Provide the (X, Y) coordinate of the cell's center where the given text is located.  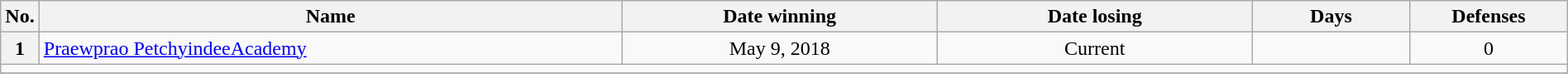
Name (331, 17)
0 (1489, 48)
Current (1095, 48)
Date losing (1095, 17)
Date winning (779, 17)
Defenses (1489, 17)
No. (20, 17)
Days (1331, 17)
May 9, 2018 (779, 48)
Praewprao PetchyindeeAcademy (331, 48)
1 (20, 48)
